From the cell containing the given text, extract its center point as [x, y] coordinate. 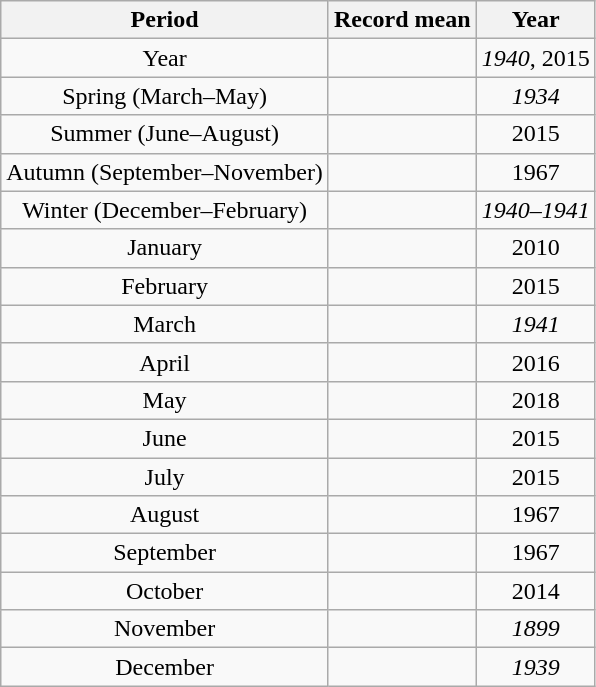
1940, 2015 [536, 58]
November [165, 629]
2016 [536, 362]
December [165, 667]
1940–1941 [536, 210]
1939 [536, 667]
2014 [536, 591]
Period [165, 20]
Autumn (September–November) [165, 172]
July [165, 477]
Record mean [402, 20]
1934 [536, 96]
1899 [536, 629]
1941 [536, 324]
Summer (June–August) [165, 134]
August [165, 515]
June [165, 438]
September [165, 553]
February [165, 286]
2010 [536, 248]
January [165, 248]
April [165, 362]
Spring (March–May) [165, 96]
October [165, 591]
May [165, 400]
Winter (December–February) [165, 210]
March [165, 324]
2018 [536, 400]
